From the cell containing the given text, extract its center point as (X, Y) coordinate. 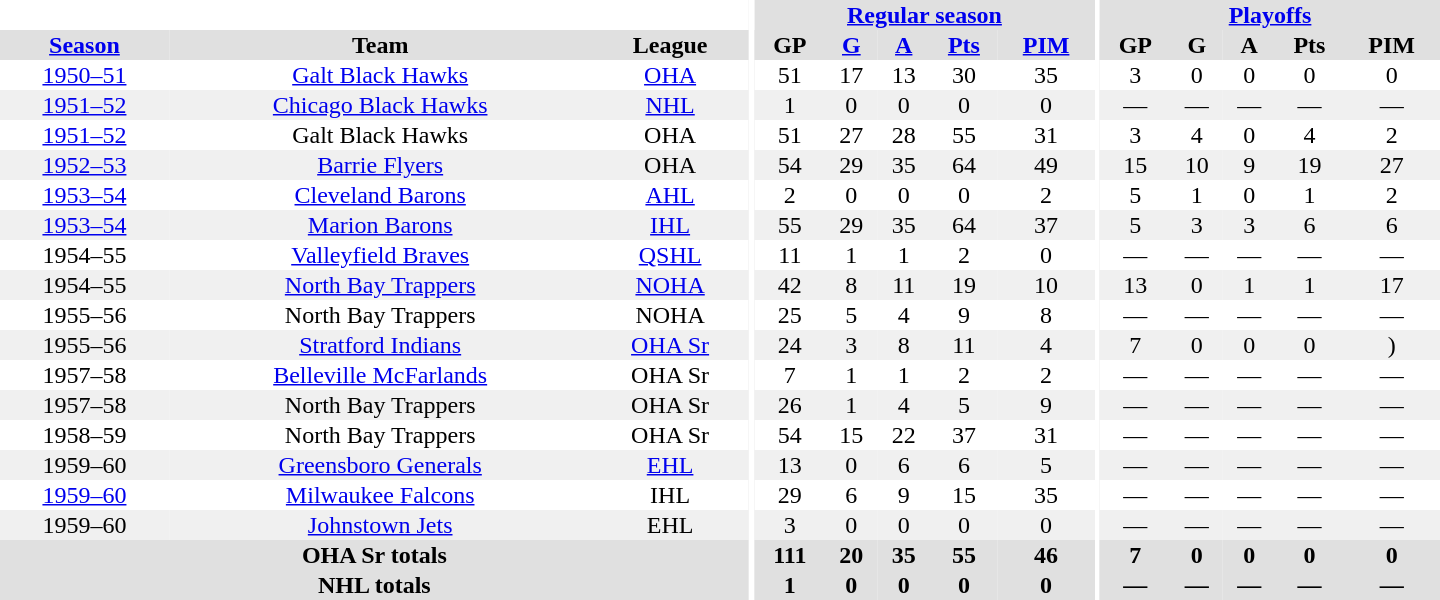
League (670, 45)
28 (904, 135)
1958–59 (84, 435)
Stratford Indians (380, 345)
Team (380, 45)
Valleyfield Braves (380, 255)
NHL (670, 105)
Belleville McFarlands (380, 375)
20 (851, 555)
Chicago Black Hawks (380, 105)
26 (790, 405)
46 (1046, 555)
1952–53 (84, 165)
OHA Sr totals (374, 555)
25 (790, 315)
Playoffs (1270, 15)
49 (1046, 165)
30 (964, 75)
Regular season (925, 15)
24 (790, 345)
42 (790, 285)
QSHL (670, 255)
22 (904, 435)
Greensboro Generals (380, 465)
Milwaukee Falcons (380, 495)
Cleveland Barons (380, 195)
AHL (670, 195)
) (1392, 345)
Season (84, 45)
NHL totals (374, 585)
1950–51 (84, 75)
Barrie Flyers (380, 165)
Marion Barons (380, 225)
Johnstown Jets (380, 525)
111 (790, 555)
